Determine the (x, y) coordinate at the center of the cell enclosing the given text.  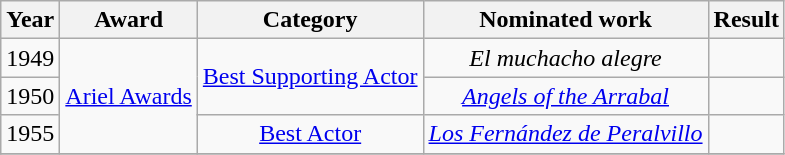
Best Supporting Actor (310, 77)
El muchacho alegre (566, 58)
Angels of the Arrabal (566, 96)
1955 (30, 134)
Award (129, 20)
1950 (30, 96)
Year (30, 20)
Result (746, 20)
Category (310, 20)
Best Actor (310, 134)
1949 (30, 58)
Nominated work (566, 20)
Los Fernández de Peralvillo (566, 134)
Ariel Awards (129, 96)
